Locate the cell with the specified text and output its (x, y) center coordinate. 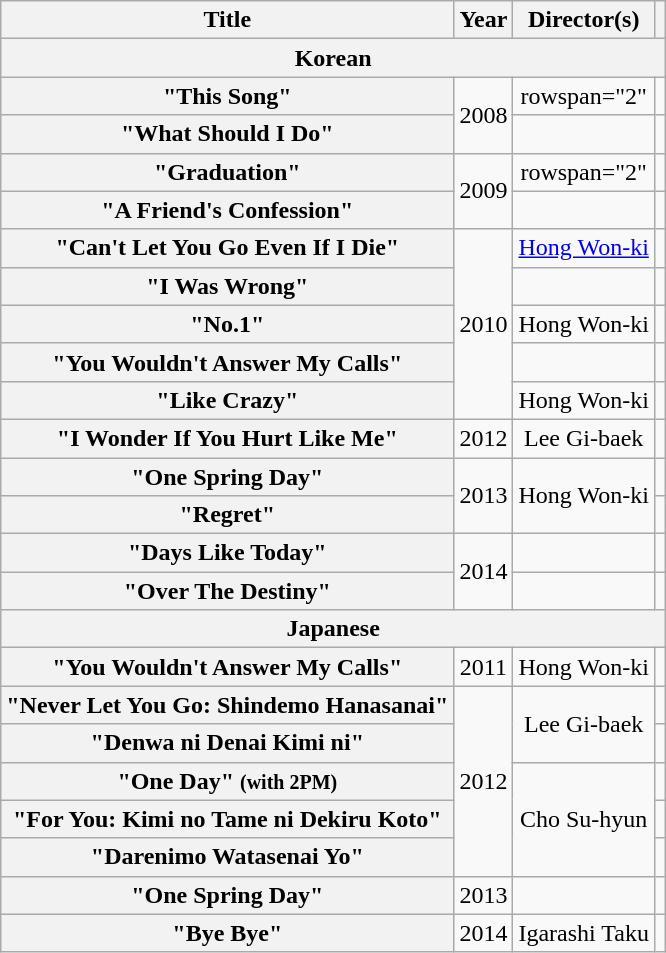
2011 (484, 667)
"Never Let You Go: Shindemo Hanasanai" (228, 705)
"I Was Wrong" (228, 286)
Japanese (334, 629)
"Over The Destiny" (228, 591)
"Denwa ni Denai Kimi ni" (228, 743)
"What Should I Do" (228, 134)
"Like Crazy" (228, 400)
"Regret" (228, 515)
2008 (484, 115)
"Can't Let You Go Even If I Die" (228, 248)
Igarashi Taku (584, 933)
2010 (484, 324)
"For You: Kimi no Tame ni Dekiru Koto" (228, 819)
Korean (334, 58)
Director(s) (584, 20)
"I Wonder If You Hurt Like Me" (228, 438)
"One Day" (with 2PM) (228, 781)
"This Song" (228, 96)
"Bye Bye" (228, 933)
"Days Like Today" (228, 553)
"Darenimo Watasenai Yo" (228, 857)
"Graduation" (228, 172)
Title (228, 20)
Year (484, 20)
Cho Su-hyun (584, 819)
"A Friend's Confession" (228, 210)
"No.1" (228, 324)
2009 (484, 191)
